Determine the (x, y) coordinate at the center of the cell enclosing the given text.  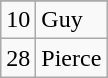
Pierce (72, 58)
10 (18, 20)
Guy (72, 20)
28 (18, 58)
